Scan for the cell matching the given text and deliver its (x, y) coordinate at center. 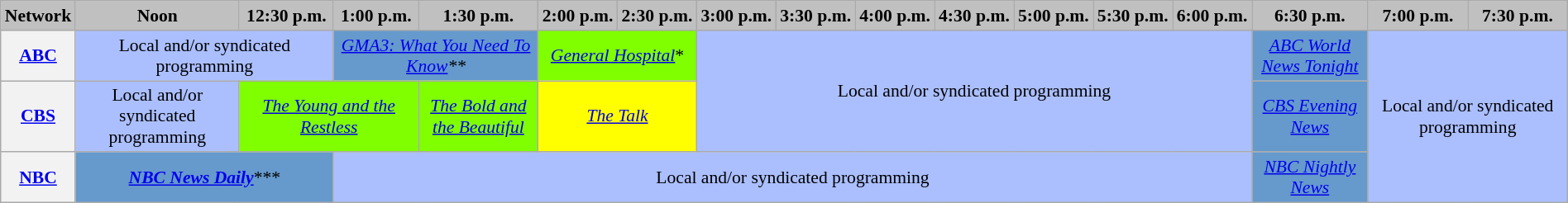
3:30 p.m. (815, 16)
NBC News Daily*** (204, 178)
GMA3: What You Need To Know** (435, 56)
7:00 p.m. (1417, 16)
1:30 p.m. (478, 16)
CBS Evening News (1310, 117)
The Young and the Restless (329, 117)
3:00 p.m. (736, 16)
Network (38, 16)
12:30 p.m. (286, 16)
2:00 p.m. (578, 16)
ABC World News Tonight (1310, 56)
4:30 p.m. (974, 16)
6:30 p.m. (1310, 16)
1:00 p.m. (375, 16)
7:30 p.m. (1518, 16)
NBC (38, 178)
NBC Nightly News (1310, 178)
The Talk (618, 117)
4:00 p.m. (895, 16)
ABC (38, 56)
2:30 p.m. (657, 16)
The Bold and the Beautiful (478, 117)
CBS (38, 117)
General Hospital* (618, 56)
6:00 p.m. (1212, 16)
Noon (157, 16)
5:00 p.m. (1054, 16)
5:30 p.m. (1133, 16)
